Return (X, Y) of the center of cell containing provided text 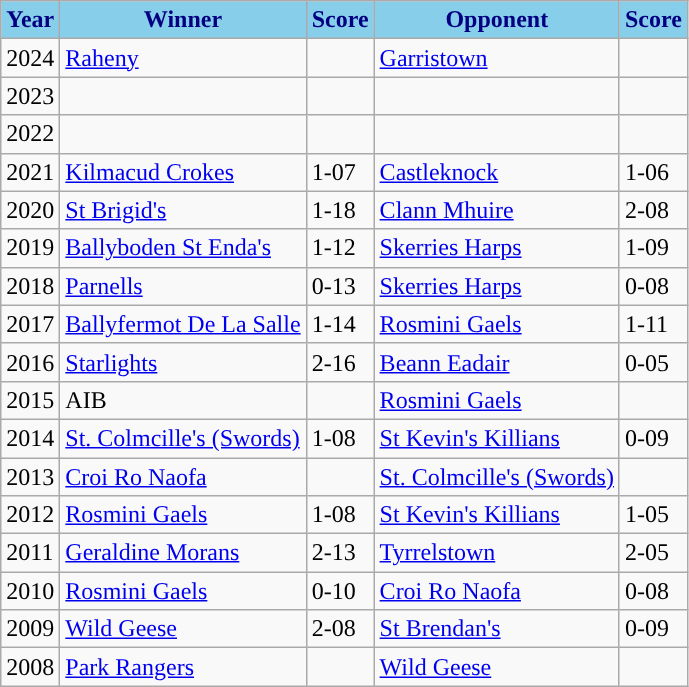
2023 (30, 96)
2017 (30, 324)
St Brigid's (183, 210)
Ballyfermot De La Salle (183, 324)
2024 (30, 58)
2014 (30, 438)
2013 (30, 477)
2008 (30, 667)
Geraldine Morans (183, 553)
1-07 (340, 172)
2-16 (340, 362)
0-05 (653, 362)
Ballyboden St Enda's (183, 248)
1-12 (340, 248)
1-09 (653, 248)
1-14 (340, 324)
1-11 (653, 324)
2011 (30, 553)
AIB (183, 400)
Parnells (183, 286)
Clann Mhuire (496, 210)
Tyrrelstown (496, 553)
2-13 (340, 553)
0-10 (340, 591)
St Brendan's (496, 629)
2022 (30, 134)
1-06 (653, 172)
2016 (30, 362)
Garristown (496, 58)
1-18 (340, 210)
Kilmacud Crokes (183, 172)
2009 (30, 629)
Beann Eadair (496, 362)
2019 (30, 248)
Starlights (183, 362)
Year (30, 20)
Castleknock (496, 172)
Winner (183, 20)
2010 (30, 591)
2018 (30, 286)
2020 (30, 210)
2-05 (653, 553)
0-13 (340, 286)
1-05 (653, 515)
2012 (30, 515)
Park Rangers (183, 667)
Opponent (496, 20)
Raheny (183, 58)
2021 (30, 172)
2015 (30, 400)
